Capture the cell that displays the provided text and extract its [x, y] central coordinate. 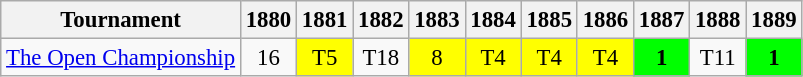
8 [437, 58]
1885 [549, 20]
1887 [661, 20]
The Open Championship [121, 58]
1881 [325, 20]
1882 [381, 20]
1884 [493, 20]
T18 [381, 58]
T5 [325, 58]
1880 [268, 20]
1889 [774, 20]
1888 [718, 20]
1886 [605, 20]
T11 [718, 58]
16 [268, 58]
Tournament [121, 20]
1883 [437, 20]
